Pinpoint the cell where the given text exists, returning its [X, Y] midpoint coordinate. 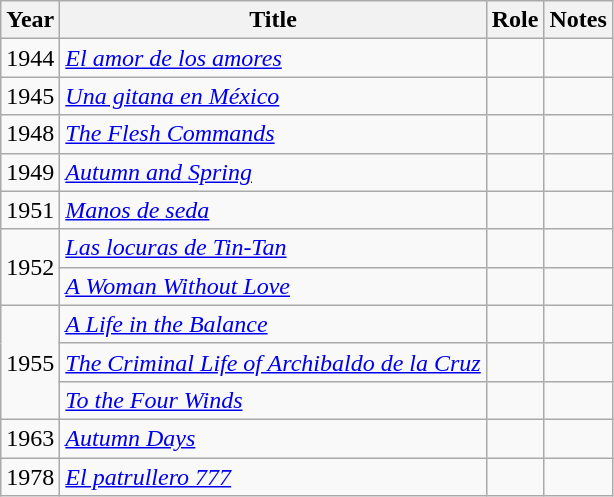
El amor de los amores [273, 58]
Role [515, 20]
Year [30, 20]
Autumn and Spring [273, 172]
Una gitana en México [273, 96]
1945 [30, 96]
1952 [30, 267]
Notes [578, 20]
The Criminal Life of Archibaldo de la Cruz [273, 362]
1944 [30, 58]
1978 [30, 477]
1948 [30, 134]
Las locuras de Tin-Tan [273, 248]
1949 [30, 172]
The Flesh Commands [273, 134]
El patrullero 777 [273, 477]
Autumn Days [273, 438]
A Life in the Balance [273, 324]
Manos de seda [273, 210]
A Woman Without Love [273, 286]
1955 [30, 362]
To the Four Winds [273, 400]
1963 [30, 438]
1951 [30, 210]
Title [273, 20]
